Locate the cell with the specified text and output its [X, Y] center coordinate. 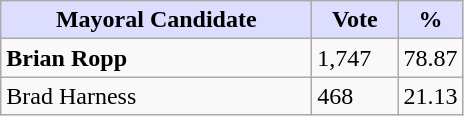
Brad Harness [156, 96]
Mayoral Candidate [156, 20]
468 [355, 96]
Brian Ropp [156, 58]
78.87 [430, 58]
21.13 [430, 96]
1,747 [355, 58]
Vote [355, 20]
% [430, 20]
